Return the (X, Y) coordinate for the center point of the cell that contains the specified text.  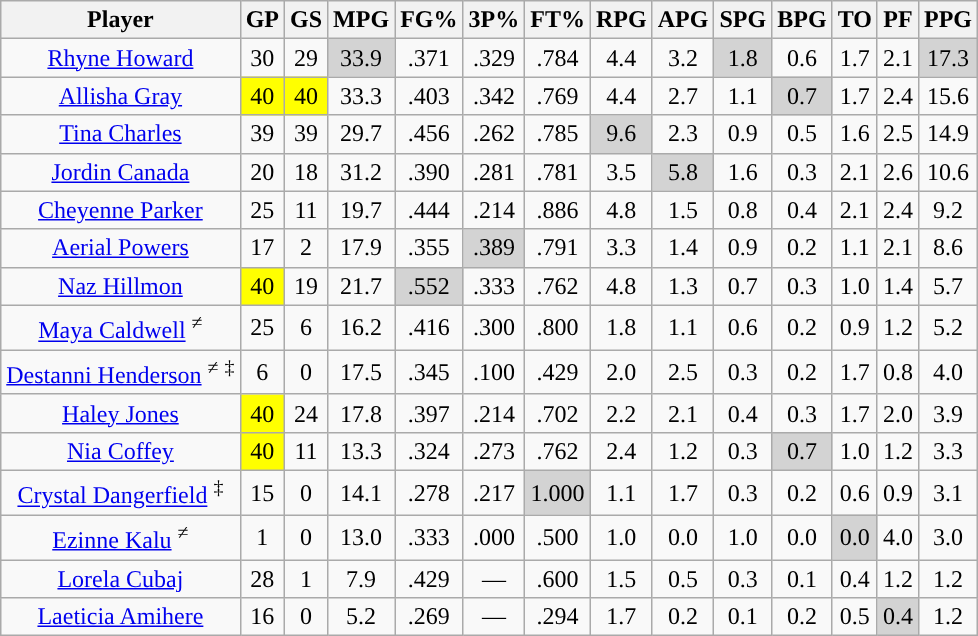
5.8 (683, 172)
Haley Jones (120, 413)
2.6 (898, 172)
31.2 (362, 172)
.785 (558, 134)
17.9 (362, 248)
.403 (429, 96)
.329 (494, 58)
3.5 (621, 172)
.791 (558, 248)
MPG (362, 20)
Destanni Henderson ≠ ‡ (120, 372)
.278 (429, 492)
7.9 (362, 579)
2.2 (621, 413)
33.3 (362, 96)
.781 (558, 172)
21.7 (362, 286)
.300 (494, 328)
RPG (621, 20)
Ezinne Kalu ≠ (120, 538)
TO (854, 20)
15.6 (948, 96)
2 (306, 248)
29.7 (362, 134)
Nia Coffey (120, 451)
3.2 (683, 58)
3.1 (948, 492)
Laeticia Amihere (120, 617)
.324 (429, 451)
Aerial Powers (120, 248)
.390 (429, 172)
29 (306, 58)
17 (262, 248)
.769 (558, 96)
3.0 (948, 538)
GS (306, 20)
Rhyne Howard (120, 58)
24 (306, 413)
28 (262, 579)
.456 (429, 134)
FG% (429, 20)
2.7 (683, 96)
17.5 (362, 372)
14.1 (362, 492)
1.3 (683, 286)
5.7 (948, 286)
1.000 (558, 492)
.269 (429, 617)
.281 (494, 172)
Naz Hillmon (120, 286)
Jordin Canada (120, 172)
15 (262, 492)
.416 (429, 328)
.342 (494, 96)
.355 (429, 248)
GP (262, 20)
.000 (494, 538)
30 (262, 58)
.217 (494, 492)
33.9 (362, 58)
9.6 (621, 134)
.389 (494, 248)
.800 (558, 328)
16 (262, 617)
14.9 (948, 134)
.397 (429, 413)
.294 (558, 617)
Player (120, 20)
Allisha Gray (120, 96)
FT% (558, 20)
18 (306, 172)
Maya Caldwell ≠ (120, 328)
8.6 (948, 248)
.886 (558, 210)
19 (306, 286)
17.3 (948, 58)
2.3 (683, 134)
.444 (429, 210)
16.2 (362, 328)
20 (262, 172)
17.8 (362, 413)
.600 (558, 579)
.273 (494, 451)
13.3 (362, 451)
Lorela Cubaj (120, 579)
.552 (429, 286)
.702 (558, 413)
.500 (558, 538)
3.9 (948, 413)
.784 (558, 58)
SPG (743, 20)
.262 (494, 134)
13.0 (362, 538)
3P% (494, 20)
APG (683, 20)
Cheyenne Parker (120, 210)
PF (898, 20)
19.7 (362, 210)
BPG (802, 20)
10.6 (948, 172)
Tina Charles (120, 134)
.371 (429, 58)
.100 (494, 372)
PPG (948, 20)
.345 (429, 372)
Crystal Dangerfield ‡ (120, 492)
9.2 (948, 210)
